Detect which cell encompasses the target text, then output its [X, Y] center coordinate. 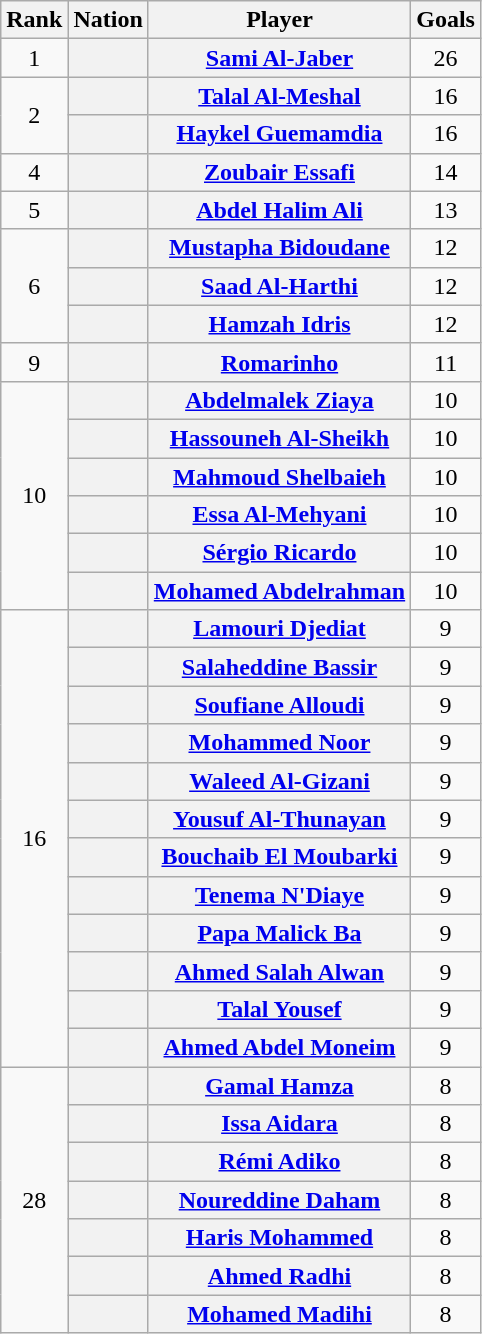
Gamal Hamza [279, 1085]
Nation [108, 20]
Abdel Halim Ali [279, 210]
6 [34, 286]
26 [446, 58]
Haykel Guemamdia [279, 134]
Mahmoud Shelbaieh [279, 477]
Rank [34, 20]
Talal Yousef [279, 1009]
Bouchaib El Moubarki [279, 857]
4 [34, 172]
Sami Al-Jaber [279, 58]
Ahmed Salah Alwan [279, 971]
Zoubair Essafi [279, 172]
Player [279, 20]
Waleed Al-Gizani [279, 781]
Mohammed Noor [279, 743]
Ahmed Abdel Moneim [279, 1047]
Mohamed Madihi [279, 1314]
28 [34, 1199]
14 [446, 172]
Sérgio Ricardo [279, 553]
Issa Aidara [279, 1124]
Hamzah Idris [279, 324]
13 [446, 210]
Hassouneh Al-Sheikh [279, 438]
Yousuf Al-Thunayan [279, 819]
Noureddine Daham [279, 1200]
Ahmed Radhi [279, 1276]
Mustapha Bidoudane [279, 248]
Romarinho [279, 362]
Papa Malick Ba [279, 933]
Goals [446, 20]
Lamouri Djediat [279, 629]
Saad Al-Harthi [279, 286]
Mohamed Abdelrahman [279, 591]
Talal Al-Meshal [279, 96]
11 [446, 362]
2 [34, 115]
Essa Al-Mehyani [279, 515]
1 [34, 58]
5 [34, 210]
Tenema N'Diaye [279, 895]
Salaheddine Bassir [279, 667]
Abdelmalek Ziaya [279, 400]
Haris Mohammed [279, 1238]
Rémi Adiko [279, 1162]
Soufiane Alloudi [279, 705]
